Identify which cell holds the provided text, then report its (x, y) central coordinate. 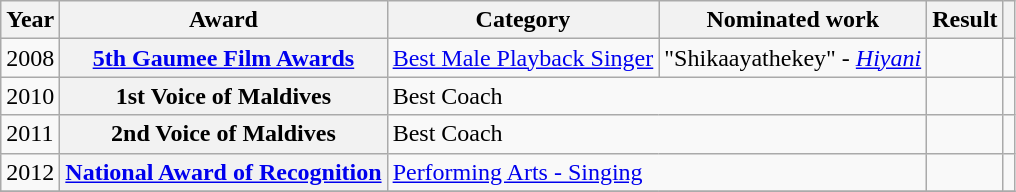
Performing Arts - Singing (657, 172)
1st Voice of Maldives (224, 96)
Category (523, 20)
2011 (30, 134)
Year (30, 20)
5th Gaumee Film Awards (224, 58)
"Shikaayathekey" - Hiyani (793, 58)
National Award of Recognition (224, 172)
Result (965, 20)
2010 (30, 96)
Award (224, 20)
2nd Voice of Maldives (224, 134)
2008 (30, 58)
Nominated work (793, 20)
Best Male Playback Singer (523, 58)
2012 (30, 172)
